Locate the cell with the specified text and output its (X, Y) center coordinate. 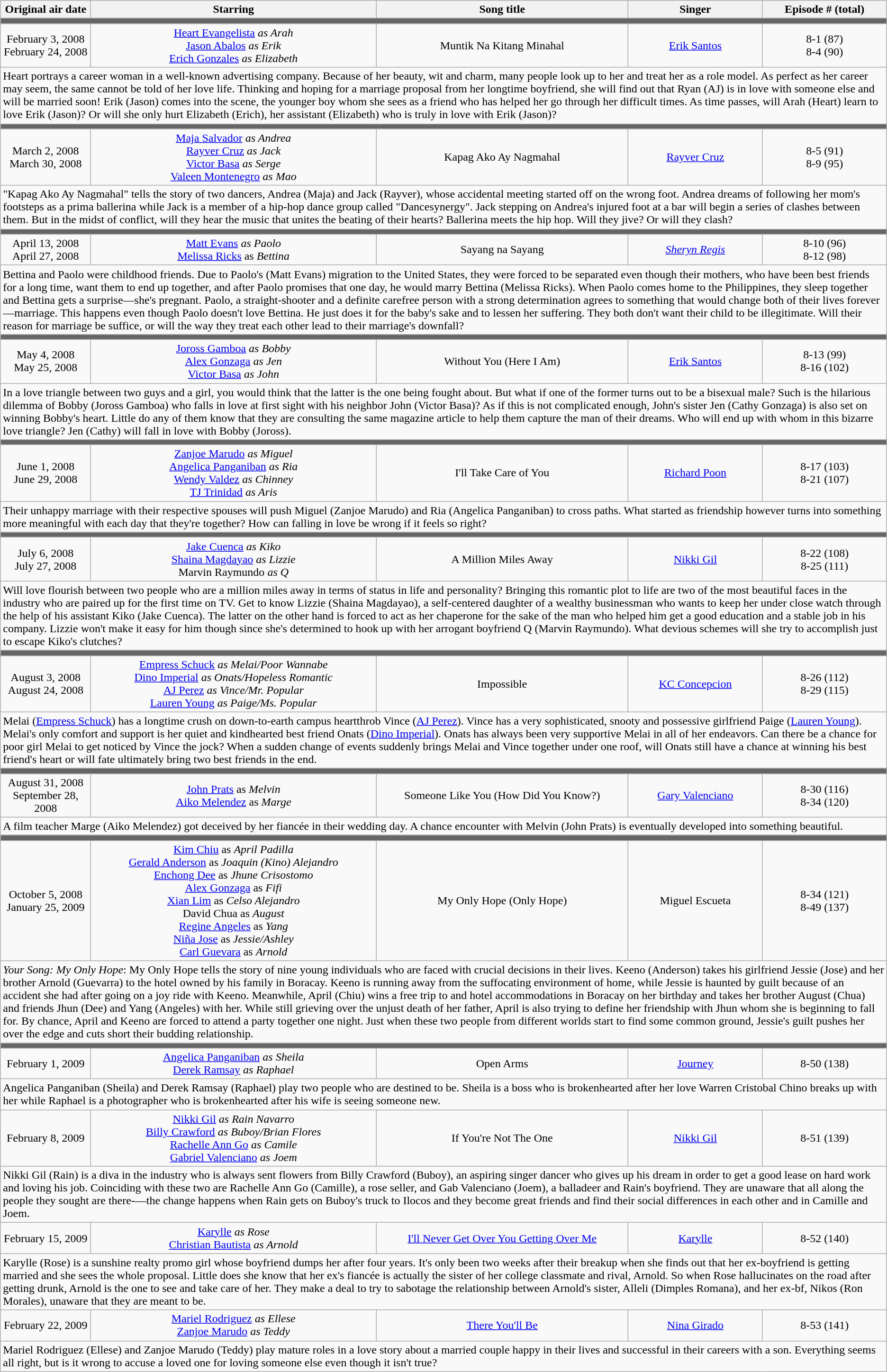
8-51 (139) (824, 1138)
8-13 (99)8-16 (102) (824, 361)
8-52 (140) (824, 1238)
Maja Salvador as Andrea Rayver Cruz as Jack Victor Basa as Serge Valeen Montenegro as Mao (234, 157)
8-53 (141) (824, 1325)
Matt Evans as Paolo Melissa Ricks as Bettina (234, 249)
Richard Poon (696, 473)
8-17 (103) 8-21 (107) (824, 473)
Joross Gamboa as Bobby Alex Gonzaga as Jen Victor Basa as John (234, 361)
August 31, 2008 September 28, 2008 (45, 795)
I'll Never Get Over You Getting Over Me (502, 1238)
8-26 (112) 8-29 (115) (824, 683)
Gary Valenciano (696, 795)
October 5, 2008 January 25, 2009 (45, 900)
Empress Schuck as Melai/Poor Wannabe Dino Imperial as Onats/Hopeless Romantic AJ Perez as Vince/Mr. Popular Lauren Young as Paige/Ms. Popular (234, 683)
February 8, 2009 (45, 1138)
If You're Not The One (502, 1138)
February 3, 2008 February 24, 2008 (45, 45)
8-1 (87) 8-4 (90) (824, 45)
8-34 (121) 8-49 (137) (824, 900)
Starring (234, 9)
I'll Take Care of You (502, 473)
February 22, 2009 (45, 1325)
Sheryn Regis (696, 249)
A Million Miles Away (502, 559)
Sayang na Sayang (502, 249)
Karylle (696, 1238)
Episode # (total) (824, 9)
8-5 (91) 8-9 (95) (824, 157)
March 2, 2008 March 30, 2008 (45, 157)
Singer (696, 9)
April 13, 2008 April 27, 2008 (45, 249)
Nina Girado (696, 1325)
Rayver Cruz (696, 157)
8-50 (138) (824, 1063)
June 1, 2008 June 29, 2008 (45, 473)
July 6, 2008 July 27, 2008 (45, 559)
Open Arms (502, 1063)
February 1, 2009 (45, 1063)
Original air date (45, 9)
8-10 (96)8-12 (98) (824, 249)
KC Concepcion (696, 683)
Nikki Gil as Rain Navarro Billy Crawford as Buboy/Brian Flores Rachelle Ann Go as Camile Gabriel Valenciano as Joem (234, 1138)
Someone Like You (How Did You Know?) (502, 795)
8-30 (116) 8-34 (120) (824, 795)
Song title (502, 9)
May 4, 2008 May 25, 2008 (45, 361)
Mariel Rodriguez as Ellese Zanjoe Marudo as Teddy (234, 1325)
8-22 (108) 8-25 (111) (824, 559)
Karylle as Rose Christian Bautista as Arnold (234, 1238)
John Prats as Melvin Aiko Melendez as Marge (234, 795)
Journey (696, 1063)
Without You (Here I Am) (502, 361)
There You'll Be (502, 1325)
February 15, 2009 (45, 1238)
Heart Evangelista as ArahJason Abalos as Erik Erich Gonzales as Elizabeth (234, 45)
Impossible (502, 683)
Zanjoe Marudo as MiguelAngelica Panganiban as Ria Wendy Valdez as ChinneyTJ Trinidad as Aris (234, 473)
My Only Hope (Only Hope) (502, 900)
Kapag Ako Ay Nagmahal (502, 157)
August 3, 2008 August 24, 2008 (45, 683)
Jake Cuenca as KikoShaina Magdayao as Lizzie Marvin Raymundo as Q (234, 559)
Miguel Escueta (696, 900)
Muntik Na Kitang Minahal (502, 45)
Angelica Panganiban as Sheila Derek Ramsay as Raphael (234, 1063)
